Locate the cell with the specified text and output its [X, Y] center coordinate. 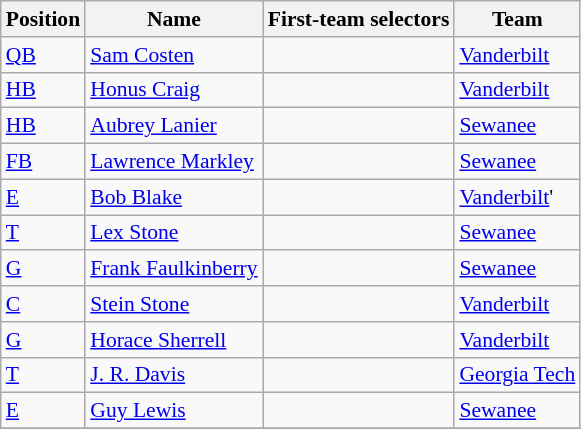
QB [43, 55]
Aubrey Lanier [174, 126]
Guy Lewis [174, 411]
Horace Sherrell [174, 340]
Honus Craig [174, 90]
Vanderbilt' [517, 197]
FB [43, 162]
Lawrence Markley [174, 162]
C [43, 304]
Bob Blake [174, 197]
Stein Stone [174, 304]
Frank Faulkinberry [174, 269]
Sam Costen [174, 55]
Name [174, 19]
First-team selectors [359, 19]
Position [43, 19]
J. R. Davis [174, 375]
Lex Stone [174, 233]
Team [517, 19]
Georgia Tech [517, 375]
